Search for the cell housing the specified text and yield its [x, y] center coordinate. 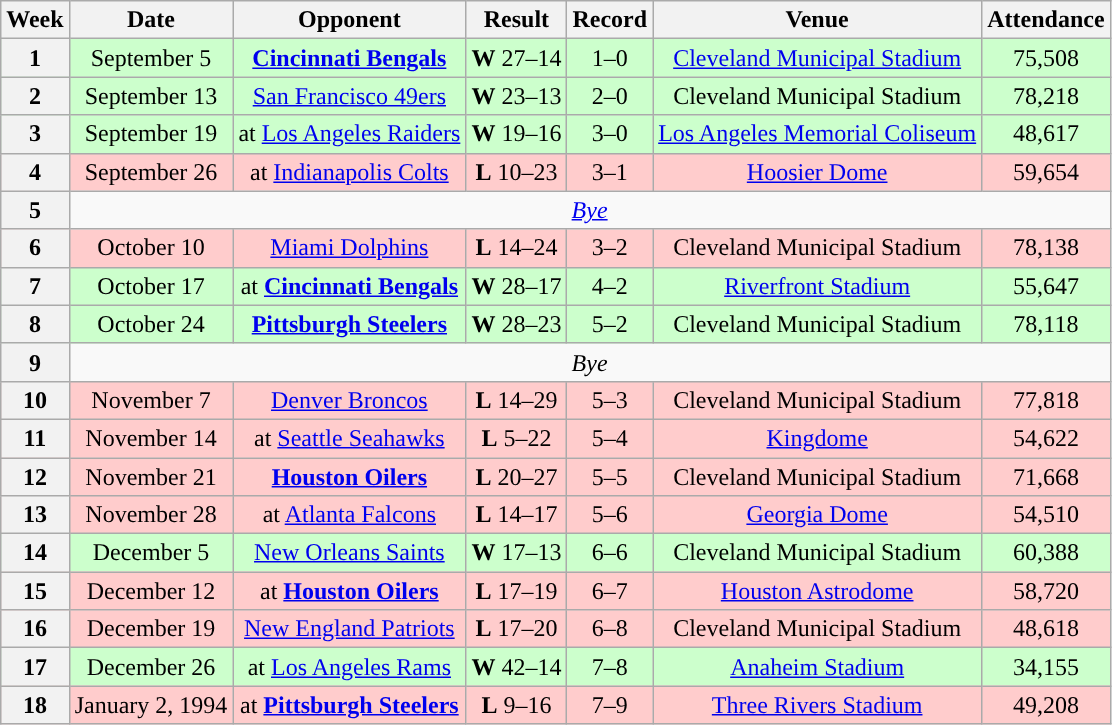
3–1 [610, 172]
Houston Oilers [350, 477]
January 2, 1994 [151, 705]
at Pittsburgh Steelers [350, 705]
October 17 [151, 286]
Attendance [1046, 20]
November 7 [151, 400]
at Seattle Seahawks [350, 438]
New England Patriots [350, 629]
Cincinnati Bengals [350, 58]
at Indianapolis Colts [350, 172]
Week [35, 20]
September 5 [151, 58]
Houston Astrodome [818, 591]
18 [35, 705]
October 24 [151, 324]
L 14–17 [516, 515]
Hoosier Dome [818, 172]
78,218 [1046, 96]
48,617 [1046, 134]
17 [35, 667]
Georgia Dome [818, 515]
W 42–14 [516, 667]
12 [35, 477]
W 17–13 [516, 553]
6 [35, 248]
5 [35, 210]
59,654 [1046, 172]
10 [35, 400]
49,208 [1046, 705]
6–7 [610, 591]
6–8 [610, 629]
Anaheim Stadium [818, 667]
77,818 [1046, 400]
at Houston Oilers [350, 591]
Three Rivers Stadium [818, 705]
Riverfront Stadium [818, 286]
November 14 [151, 438]
7–8 [610, 667]
48,618 [1046, 629]
55,647 [1046, 286]
W 19–16 [516, 134]
at Atlanta Falcons [350, 515]
71,668 [1046, 477]
December 12 [151, 591]
Record [610, 20]
34,155 [1046, 667]
Pittsburgh Steelers [350, 324]
December 5 [151, 553]
November 21 [151, 477]
15 [35, 591]
5–2 [610, 324]
5–6 [610, 515]
4 [35, 172]
5–3 [610, 400]
W 27–14 [516, 58]
W 23–13 [516, 96]
L 20–27 [516, 477]
9 [35, 362]
1–0 [610, 58]
3–0 [610, 134]
September 26 [151, 172]
11 [35, 438]
54,622 [1046, 438]
Result [516, 20]
W 28–17 [516, 286]
September 13 [151, 96]
58,720 [1046, 591]
L 5–22 [516, 438]
7–9 [610, 705]
September 19 [151, 134]
L 10–23 [516, 172]
at Los Angeles Rams [350, 667]
75,508 [1046, 58]
at Cincinnati Bengals [350, 286]
Date [151, 20]
Opponent [350, 20]
Kingdome [818, 438]
L 17–20 [516, 629]
78,118 [1046, 324]
13 [35, 515]
2–0 [610, 96]
1 [35, 58]
78,138 [1046, 248]
8 [35, 324]
14 [35, 553]
L 9–16 [516, 705]
November 28 [151, 515]
16 [35, 629]
5–5 [610, 477]
New Orleans Saints [350, 553]
60,388 [1046, 553]
San Francisco 49ers [350, 96]
at Los Angeles Raiders [350, 134]
6–6 [610, 553]
October 10 [151, 248]
L 17–19 [516, 591]
Los Angeles Memorial Coliseum [818, 134]
5–4 [610, 438]
2 [35, 96]
December 26 [151, 667]
L 14–24 [516, 248]
L 14–29 [516, 400]
3 [35, 134]
December 19 [151, 629]
7 [35, 286]
Miami Dolphins [350, 248]
Denver Broncos [350, 400]
4–2 [610, 286]
Venue [818, 20]
3–2 [610, 248]
W 28–23 [516, 324]
54,510 [1046, 515]
